From the cell containing the given text, extract its center point as (X, Y) coordinate. 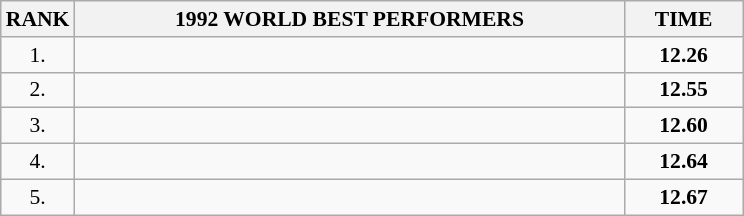
1. (38, 55)
3. (38, 126)
12.67 (684, 197)
12.64 (684, 162)
RANK (38, 19)
2. (38, 90)
12.26 (684, 55)
1992 WORLD BEST PERFORMERS (349, 19)
TIME (684, 19)
4. (38, 162)
5. (38, 197)
12.60 (684, 126)
12.55 (684, 90)
